Pinpoint the cell where the given text exists, returning its [x, y] midpoint coordinate. 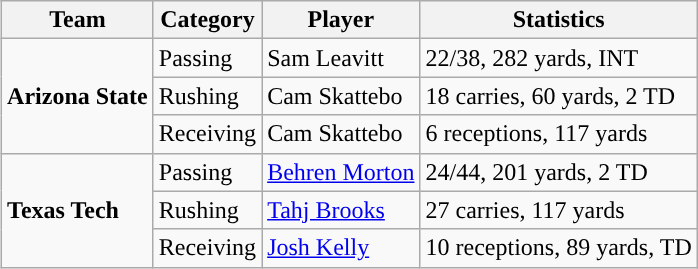
Behren Morton [341, 172]
18 carries, 60 yards, 2 TD [558, 96]
Josh Kelly [341, 248]
22/38, 282 yards, INT [558, 58]
27 carries, 117 yards [558, 210]
24/44, 201 yards, 2 TD [558, 172]
Team [78, 20]
Tahj Brooks [341, 210]
Category [207, 20]
Sam Leavitt [341, 58]
Statistics [558, 20]
6 receptions, 117 yards [558, 134]
Arizona State [78, 96]
Player [341, 20]
10 receptions, 89 yards, TD [558, 248]
Texas Tech [78, 210]
